Return (x, y) of the center of cell containing provided text 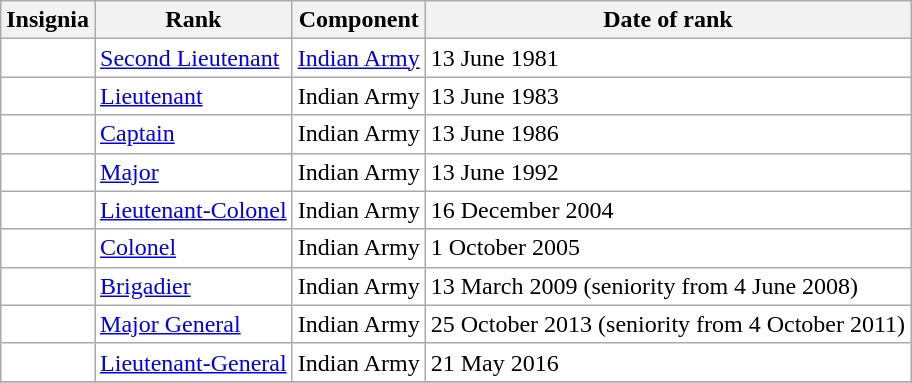
Lieutenant-Colonel (194, 210)
Major (194, 172)
Captain (194, 134)
21 May 2016 (668, 362)
Lieutenant (194, 96)
1 October 2005 (668, 248)
16 December 2004 (668, 210)
13 June 1981 (668, 58)
13 June 1986 (668, 134)
Date of rank (668, 20)
Brigadier (194, 286)
Lieutenant-General (194, 362)
25 October 2013 (seniority from 4 October 2011) (668, 324)
Colonel (194, 248)
13 March 2009 (seniority from 4 June 2008) (668, 286)
Insignia (48, 20)
Major General (194, 324)
Rank (194, 20)
Component (358, 20)
Second Lieutenant (194, 58)
13 June 1983 (668, 96)
13 June 1992 (668, 172)
